Capture the cell that displays the provided text and extract its (X, Y) central coordinate. 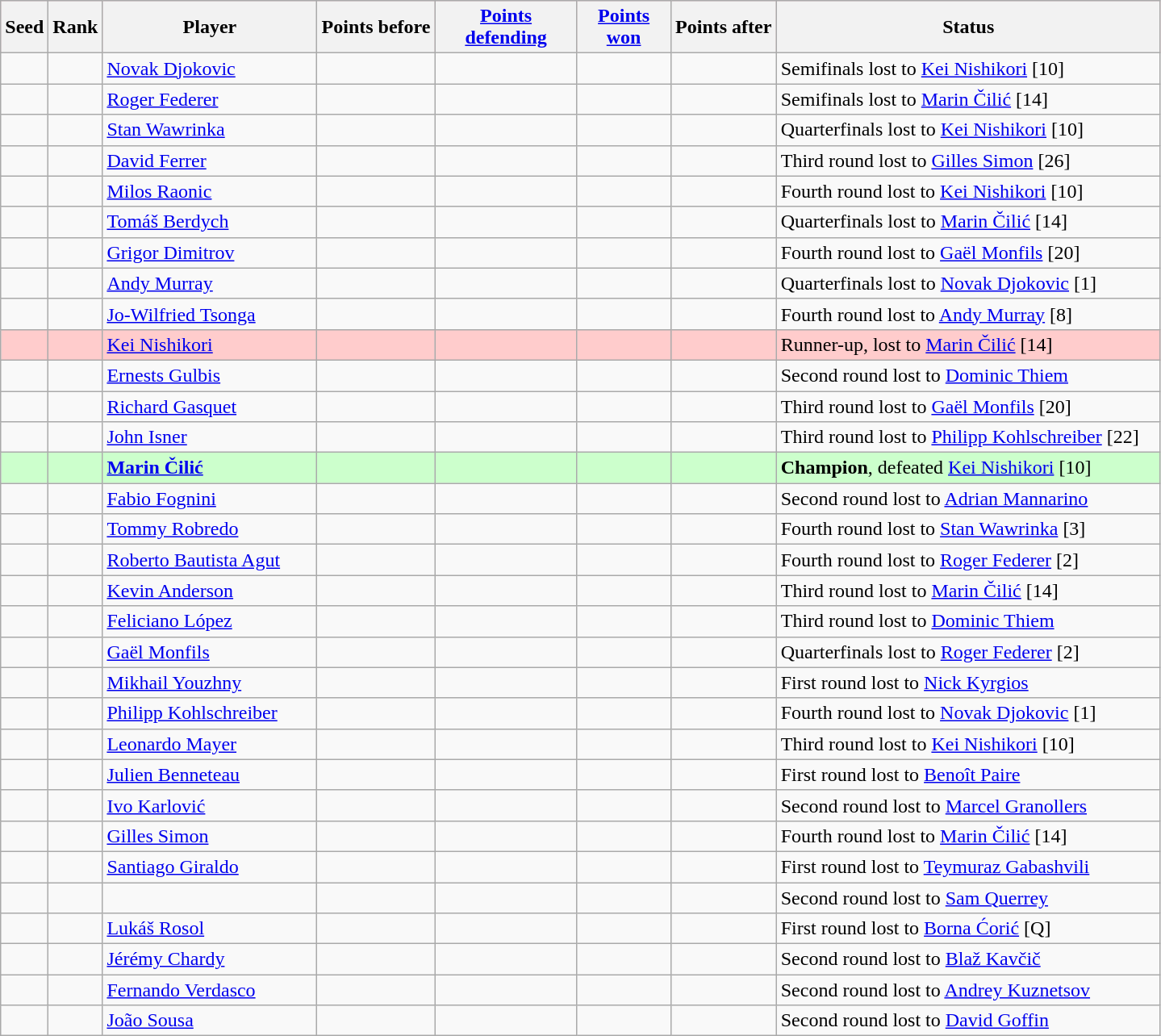
Second round lost to David Goffin (968, 1021)
Richard Gasquet (210, 406)
Quarterfinals lost to Roger Federer [2] (968, 652)
Mikhail Youzhny (210, 683)
Tommy Robredo (210, 529)
Status (968, 27)
Second round lost to Dominic Thiem (968, 375)
Third round lost to Gaël Monfils [20] (968, 406)
Feliciano López (210, 621)
Points before (376, 27)
Rank (76, 27)
David Ferrer (210, 161)
Third round lost to Gilles Simon [26] (968, 161)
Stan Wawrinka (210, 130)
Semifinals lost to Kei Nishikori [10] (968, 69)
Fourth round lost to Roger Federer [2] (968, 560)
Gaël Monfils (210, 652)
Third round lost to Dominic Thiem (968, 621)
Fourth round lost to Kei Nishikori [10] (968, 191)
Ivo Karlović (210, 805)
Fernando Verdasco (210, 990)
Second round lost to Sam Querrey (968, 898)
Fourth round lost to Andy Murray [8] (968, 314)
Kevin Anderson (210, 591)
Third round lost to Philipp Kohlschreiber [22] (968, 437)
Second round lost to Marcel Granollers (968, 805)
Seed (24, 27)
Fourth round lost to Stan Wawrinka [3] (968, 529)
Semifinals lost to Marin Čilić [14] (968, 99)
Jérémy Chardy (210, 959)
Lukáš Rosol (210, 929)
Quarterfinals lost to Marin Čilić [14] (968, 222)
Third round lost to Kei Nishikori [10] (968, 744)
First round lost to Nick Kyrgios (968, 683)
First round lost to Borna Ćorić [Q] (968, 929)
Grigor Dimitrov (210, 253)
João Sousa (210, 1021)
Roger Federer (210, 99)
Philipp Kohlschreiber (210, 713)
Points after (723, 27)
Tomáš Berdych (210, 222)
Second round lost to Blaž Kavčič (968, 959)
Leonardo Mayer (210, 744)
Novak Djokovic (210, 69)
First round lost to Benoît Paire (968, 775)
Quarterfinals lost to Kei Nishikori [10] (968, 130)
Marin Čilić (210, 468)
Milos Raonic (210, 191)
Santiago Giraldo (210, 867)
Gilles Simon (210, 836)
John Isner (210, 437)
Third round lost to Marin Čilić [14] (968, 591)
Points won (624, 27)
Second round lost to Adrian Mannarino (968, 499)
Second round lost to Andrey Kuznetsov (968, 990)
Fourth round lost to Novak Djokovic [1] (968, 713)
Kei Nishikori (210, 345)
Andy Murray (210, 283)
First round lost to Teymuraz Gabashvili (968, 867)
Runner-up, lost to Marin Čilić [14] (968, 345)
Julien Benneteau (210, 775)
Ernests Gulbis (210, 375)
Quarterfinals lost to Novak Djokovic [1] (968, 283)
Fourth round lost to Marin Čilić [14] (968, 836)
Roberto Bautista Agut (210, 560)
Jo-Wilfried Tsonga (210, 314)
Player (210, 27)
Fourth round lost to Gaël Monfils [20] (968, 253)
Champion, defeated Kei Nishikori [10] (968, 468)
Fabio Fognini (210, 499)
Points defending (506, 27)
